Output the [x, y] coordinate of the center of the cell containing the given text.  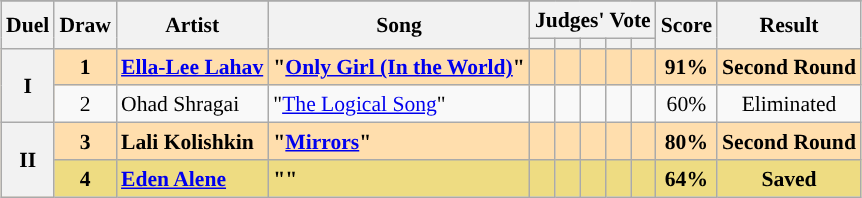
"" [399, 178]
"The Logical Song" [399, 104]
1 [85, 66]
Score [686, 24]
I [28, 85]
Result [789, 24]
91% [686, 66]
4 [85, 178]
80% [686, 142]
Ohad Shragai [192, 104]
Ella-Lee Lahav [192, 66]
Song [399, 24]
64% [686, 178]
"Mirrors" [399, 142]
Eden Alene [192, 178]
Eliminated [789, 104]
Artist [192, 24]
Draw [85, 24]
Lali Kolishkin [192, 142]
II [28, 160]
Duel [28, 24]
3 [85, 142]
"Only Girl (In the World)" [399, 66]
2 [85, 104]
Saved [789, 178]
Judges' Vote [593, 20]
60% [686, 104]
